Scan for the cell matching the given text and deliver its (X, Y) coordinate at center. 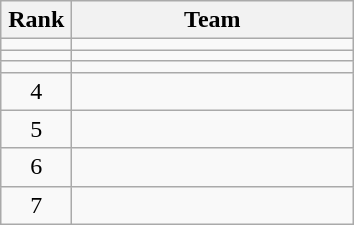
4 (36, 91)
Rank (36, 20)
6 (36, 167)
5 (36, 129)
Team (212, 20)
7 (36, 205)
